Output the (X, Y) coordinate of the center of the cell containing the given text.  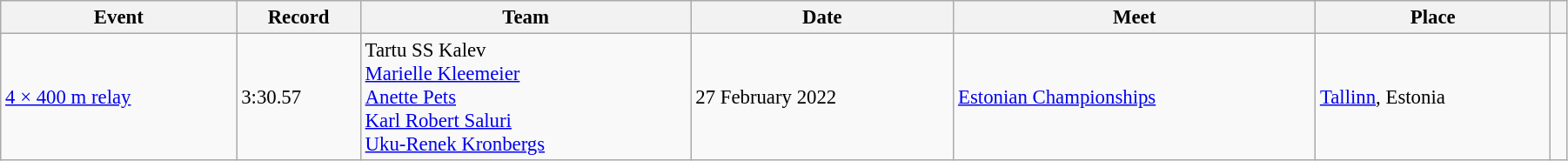
Record (298, 17)
Estonian Championships (1135, 97)
Team (526, 17)
Event (118, 17)
4 × 400 m relay (118, 97)
27 February 2022 (822, 97)
Date (822, 17)
Tartu SS KalevMarielle KleemeierAnette PetsKarl Robert SaluriUku-Renek Kronbergs (526, 97)
Place (1433, 17)
3:30.57 (298, 97)
Tallinn, Estonia (1433, 97)
Meet (1135, 17)
